Extract the (X, Y) coordinate from the center of the cell holding the provided text.  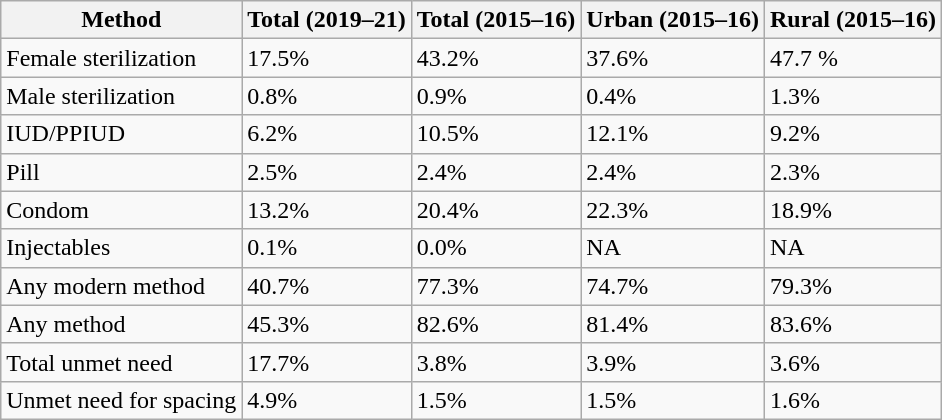
Any modern method (122, 286)
2.5% (327, 172)
Female sterilization (122, 58)
IUD/PPIUD (122, 134)
13.2% (327, 210)
17.5% (327, 58)
18.9% (854, 210)
43.2% (496, 58)
6.2% (327, 134)
Method (122, 20)
79.3% (854, 286)
0.0% (496, 248)
82.6% (496, 324)
Urban (2015–16) (673, 20)
4.9% (327, 400)
3.6% (854, 362)
20.4% (496, 210)
9.2% (854, 134)
0.8% (327, 96)
45.3% (327, 324)
Condom (122, 210)
12.1% (673, 134)
Total unmet need (122, 362)
74.7% (673, 286)
77.3% (496, 286)
81.4% (673, 324)
Total (2015–16) (496, 20)
3.9% (673, 362)
3.8% (496, 362)
Injectables (122, 248)
Total (2019–21) (327, 20)
22.3% (673, 210)
0.9% (496, 96)
40.7% (327, 286)
0.4% (673, 96)
Unmet need for spacing (122, 400)
Any method (122, 324)
47.7 % (854, 58)
1.3% (854, 96)
Rural (2015–16) (854, 20)
2.3% (854, 172)
37.6% (673, 58)
Pill (122, 172)
Male sterilization (122, 96)
17.7% (327, 362)
0.1% (327, 248)
10.5% (496, 134)
83.6% (854, 324)
1.6% (854, 400)
